Detect which cell encompasses the target text, then output its [X, Y] center coordinate. 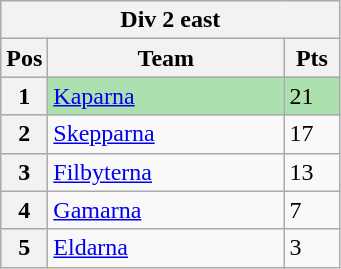
Pts [312, 58]
5 [24, 248]
Eldarna [166, 248]
21 [312, 96]
17 [312, 134]
13 [312, 172]
Team [166, 58]
Filbyterna [166, 172]
Pos [24, 58]
1 [24, 96]
Kaparna [166, 96]
Gamarna [166, 210]
Skepparna [166, 134]
4 [24, 210]
2 [24, 134]
7 [312, 210]
Div 2 east [170, 20]
